Locate the cell with the specified text and output its (x, y) center coordinate. 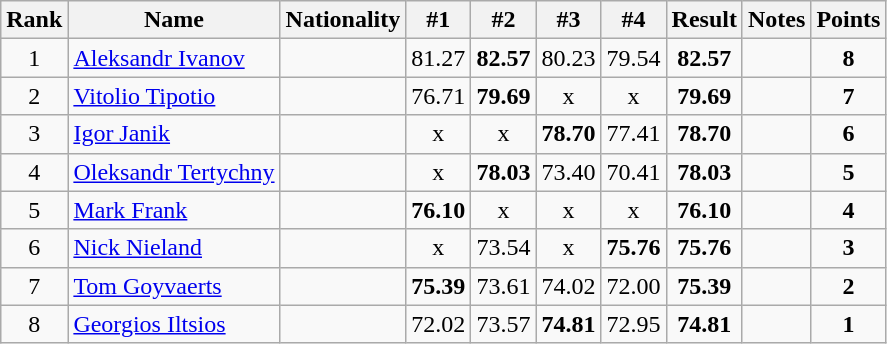
Name (174, 20)
72.02 (438, 324)
72.00 (634, 286)
Aleksandr Ivanov (174, 58)
Georgios Iltsios (174, 324)
80.23 (568, 58)
Rank (34, 20)
73.40 (568, 172)
72.95 (634, 324)
73.54 (504, 248)
Tom Goyvaerts (174, 286)
Result (704, 20)
77.41 (634, 134)
#1 (438, 20)
Nick Nieland (174, 248)
81.27 (438, 58)
Mark Frank (174, 210)
Vitolio Tipotio (174, 96)
Points (848, 20)
74.02 (568, 286)
73.61 (504, 286)
79.54 (634, 58)
Nationality (343, 20)
76.71 (438, 96)
Oleksandr Tertychny (174, 172)
#2 (504, 20)
73.57 (504, 324)
Igor Janik (174, 134)
#4 (634, 20)
#3 (568, 20)
Notes (776, 20)
70.41 (634, 172)
